Find where the given text appears and provide that cell's center as [X, Y] coordinate. 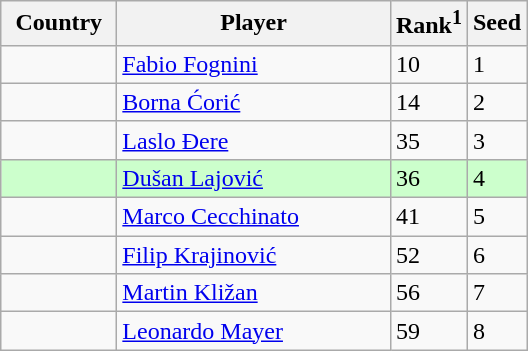
6 [496, 255]
Filip Krajinović [254, 255]
36 [428, 178]
Player [254, 24]
Fabio Fognini [254, 64]
Marco Cecchinato [254, 217]
41 [428, 217]
2 [496, 102]
Seed [496, 24]
Borna Ćorić [254, 102]
56 [428, 293]
52 [428, 255]
59 [428, 331]
7 [496, 293]
8 [496, 331]
4 [496, 178]
Dušan Lajović [254, 178]
5 [496, 217]
1 [496, 64]
10 [428, 64]
Laslo Đere [254, 140]
Country [59, 24]
14 [428, 102]
Martin Kližan [254, 293]
Leonardo Mayer [254, 331]
Rank1 [428, 24]
3 [496, 140]
35 [428, 140]
